Pinpoint the cell where the given text exists, returning its [x, y] midpoint coordinate. 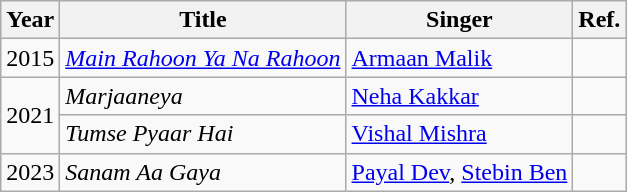
Main Rahoon Ya Na Rahoon [203, 58]
Vishal Mishra [460, 134]
Title [203, 20]
Payal Dev, Stebin Ben [460, 172]
2021 [30, 115]
Sanam Aa Gaya [203, 172]
Armaan Malik [460, 58]
2015 [30, 58]
Ref. [600, 20]
Neha Kakkar [460, 96]
Singer [460, 20]
2023 [30, 172]
Year [30, 20]
Marjaaneya [203, 96]
Tumse Pyaar Hai [203, 134]
